Determine the (x, y) coordinate at the center of the cell enclosing the given text.  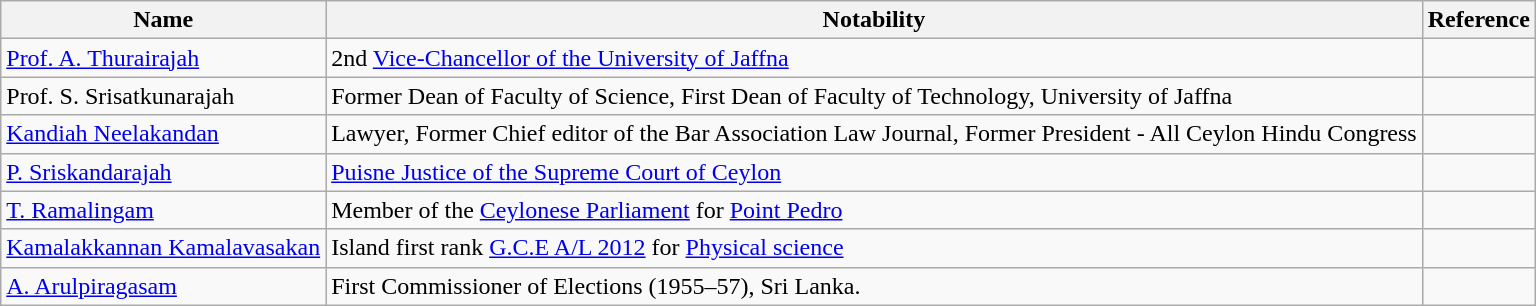
Island first rank G.C.E A/L 2012 for Physical science (874, 248)
Reference (1478, 20)
Kandiah Neelakandan (164, 134)
Puisne Justice of the Supreme Court of Ceylon (874, 172)
Member of the Ceylonese Parliament for Point Pedro (874, 210)
P. Sriskandarajah (164, 172)
T. Ramalingam (164, 210)
Prof. A. Thurairajah (164, 58)
Former Dean of Faculty of Science, First Dean of Faculty of Technology, University of Jaffna (874, 96)
Prof. S. Srisatkunarajah (164, 96)
Lawyer, Former Chief editor of the Bar Association Law Journal, Former President - All Ceylon Hindu Congress (874, 134)
Name (164, 20)
First Commissioner of Elections (1955–57), Sri Lanka. (874, 286)
A. Arulpiragasam (164, 286)
2nd Vice-Chancellor of the University of Jaffna (874, 58)
Kamalakkannan Kamalavasakan (164, 248)
Notability (874, 20)
